Output the [x, y] coordinate of the center of the cell containing the given text.  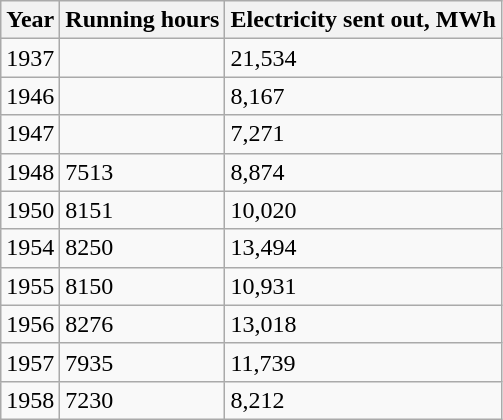
13,494 [363, 248]
8,212 [363, 400]
1950 [30, 210]
8,874 [363, 172]
Year [30, 20]
7230 [142, 400]
8150 [142, 286]
10,020 [363, 210]
8250 [142, 248]
10,931 [363, 286]
21,534 [363, 58]
1948 [30, 172]
13,018 [363, 324]
7513 [142, 172]
7,271 [363, 134]
8,167 [363, 96]
1957 [30, 362]
1958 [30, 400]
1954 [30, 248]
Running hours [142, 20]
1946 [30, 96]
1947 [30, 134]
7935 [142, 362]
1937 [30, 58]
Electricity sent out, MWh [363, 20]
8276 [142, 324]
1956 [30, 324]
8151 [142, 210]
11,739 [363, 362]
1955 [30, 286]
